Capture the cell that displays the provided text and extract its (X, Y) central coordinate. 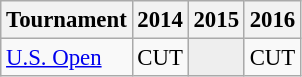
U.S. Open (66, 58)
2015 (216, 20)
2014 (160, 20)
2016 (272, 20)
Tournament (66, 20)
